Scan for the cell matching the given text and deliver its (x, y) coordinate at center. 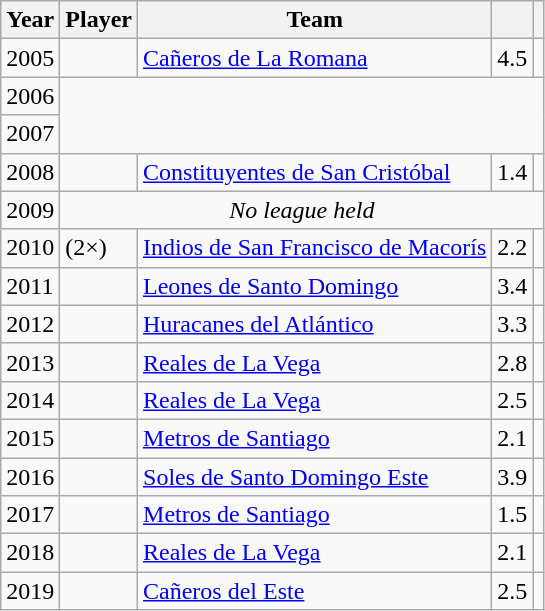
2014 (30, 400)
3.9 (512, 477)
2015 (30, 438)
2008 (30, 172)
Player (99, 20)
2006 (30, 96)
2016 (30, 477)
2005 (30, 58)
3.4 (512, 286)
Huracanes del Atlántico (315, 324)
2012 (30, 324)
Team (315, 20)
2011 (30, 286)
Constituyentes de San Cristóbal (315, 172)
2009 (30, 210)
1.4 (512, 172)
Leones de Santo Domingo (315, 286)
2.2 (512, 248)
2007 (30, 134)
1.5 (512, 515)
Indios de San Francisco de Macorís (315, 248)
2013 (30, 362)
2018 (30, 553)
Soles de Santo Domingo Este (315, 477)
2.8 (512, 362)
3.3 (512, 324)
2010 (30, 248)
No league held (302, 210)
2017 (30, 515)
2019 (30, 591)
Cañeros del Este (315, 591)
(2×) (99, 248)
4.5 (512, 58)
Year (30, 20)
Cañeros de La Romana (315, 58)
